Search for the cell housing the specified text and yield its [X, Y] center coordinate. 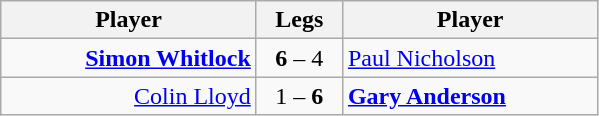
1 – 6 [299, 96]
Colin Lloyd [129, 96]
Paul Nicholson [470, 58]
6 – 4 [299, 58]
Gary Anderson [470, 96]
Simon Whitlock [129, 58]
Legs [299, 20]
